Scan for the cell matching the given text and deliver its (X, Y) coordinate at center. 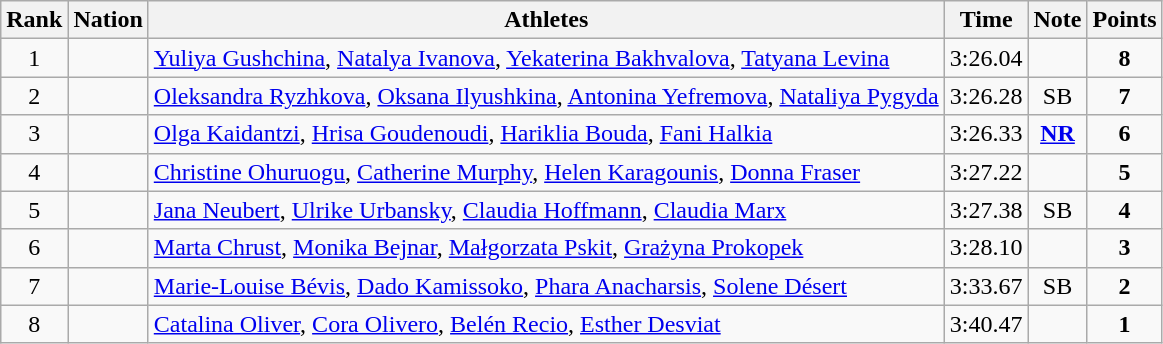
3:26.28 (986, 96)
Marta Chrust, Monika Bejnar, Małgorzata Pskit, Grażyna Prokopek (546, 248)
Note (1058, 20)
3:28.10 (986, 248)
NR (1058, 134)
Time (986, 20)
Points (1124, 20)
Athletes (546, 20)
Christine Ohuruogu, Catherine Murphy, Helen Karagounis, Donna Fraser (546, 172)
Marie-Louise Bévis, Dado Kamissoko, Phara Anacharsis, Solene Désert (546, 286)
3:27.38 (986, 210)
Nation (108, 20)
Catalina Oliver, Cora Olivero, Belén Recio, Esther Desviat (546, 324)
3:27.22 (986, 172)
3:40.47 (986, 324)
Oleksandra Ryzhkova, Oksana Ilyushkina, Antonina Yefremova, Nataliya Pygyda (546, 96)
3:26.33 (986, 134)
Jana Neubert, Ulrike Urbansky, Claudia Hoffmann, Claudia Marx (546, 210)
3:26.04 (986, 58)
Yuliya Gushchina, Natalya Ivanova, Yekaterina Bakhvalova, Tatyana Levina (546, 58)
Rank (34, 20)
Olga Kaidantzi, Hrisa Goudenoudi, Hariklia Bouda, Fani Halkia (546, 134)
3:33.67 (986, 286)
